Detect which cell encompasses the target text, then output its (x, y) center coordinate. 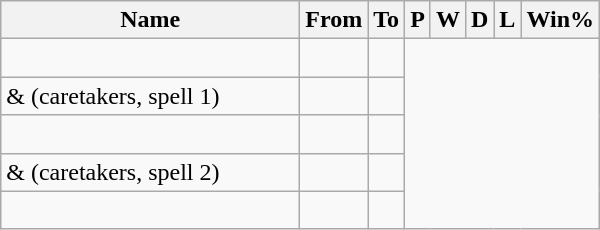
W (448, 20)
& (caretakers, spell 2) (150, 172)
L (508, 20)
Win% (560, 20)
Name (150, 20)
From (334, 20)
D (479, 20)
& (caretakers, spell 1) (150, 96)
P (418, 20)
To (386, 20)
